Find where the given text appears and provide that cell's center as (X, Y) coordinate. 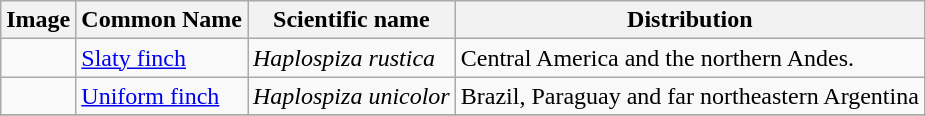
Scientific name (352, 20)
Haplospiza rustica (352, 58)
Haplospiza unicolor (352, 96)
Uniform finch (162, 96)
Image (38, 20)
Distribution (690, 20)
Common Name (162, 20)
Central America and the northern Andes. (690, 58)
Slaty finch (162, 58)
Brazil, Paraguay and far northeastern Argentina (690, 96)
